From the cell containing the given text, extract its center point as (x, y) coordinate. 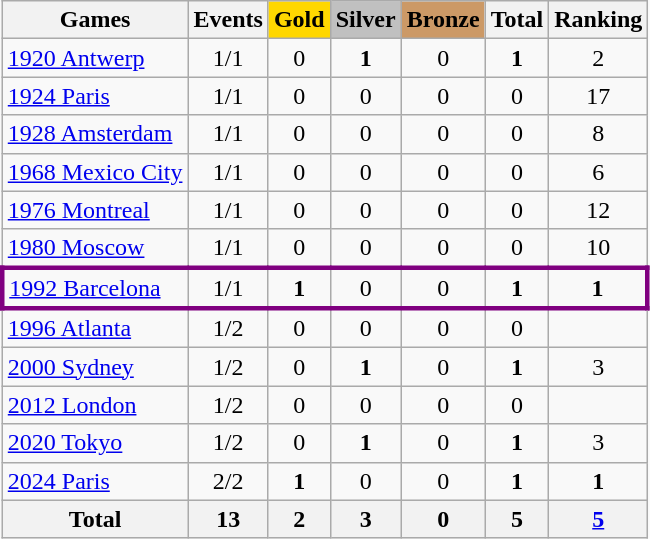
Ranking (598, 20)
2020 Tokyo (95, 443)
1920 Antwerp (95, 58)
12 (598, 210)
1928 Amsterdam (95, 134)
2/2 (228, 481)
13 (228, 519)
10 (598, 248)
8 (598, 134)
1992 Barcelona (95, 288)
1976 Montreal (95, 210)
2024 Paris (95, 481)
Events (228, 20)
1924 Paris (95, 96)
2000 Sydney (95, 367)
1996 Atlanta (95, 328)
17 (598, 96)
1968 Mexico City (95, 172)
Games (95, 20)
Silver (366, 20)
Gold (299, 20)
2012 London (95, 405)
Bronze (443, 20)
6 (598, 172)
1980 Moscow (95, 248)
